Determine the (X, Y) coordinate at the center of the cell enclosing the given text.  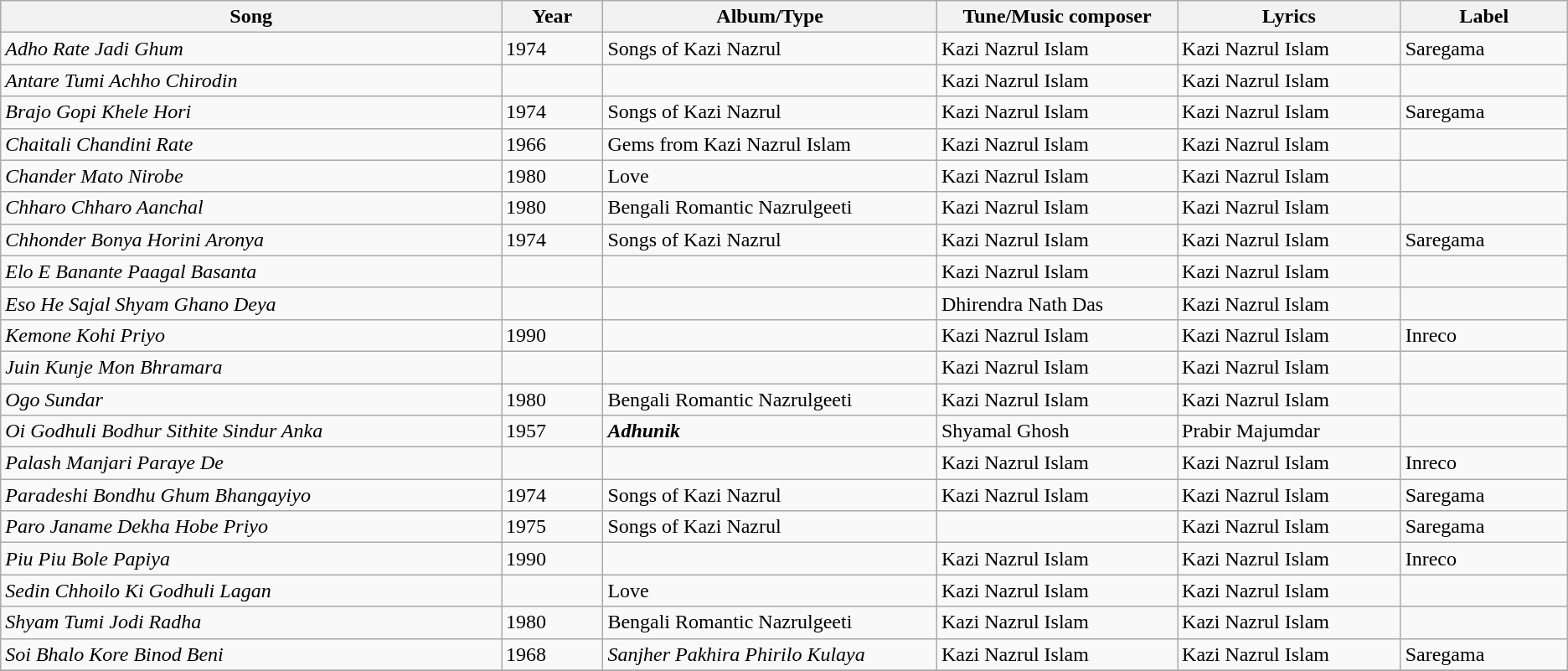
1966 (553, 144)
Piu Piu Bole Papiya (251, 559)
Sanjher Pakhira Phirilo Kulaya (771, 654)
1975 (553, 527)
Brajo Gopi Khele Hori (251, 112)
Gems from Kazi Nazrul Islam (771, 144)
Prabir Majumdar (1290, 431)
Oi Godhuli Bodhur Sithite Sindur Anka (251, 431)
Juin Kunje Mon Bhramara (251, 367)
Tune/Music composer (1057, 17)
Chhonder Bonya Horini Aronya (251, 240)
Kemone Kohi Priyo (251, 335)
Palash Manjari Paraye De (251, 463)
Album/Type (771, 17)
Adho Rate Jadi Ghum (251, 49)
Paradeshi Bondhu Ghum Bhangayiyo (251, 495)
Adhunik (771, 431)
Antare Tumi Achho Chirodin (251, 80)
Sedin Chhoilo Ki Godhuli Lagan (251, 591)
Chaitali Chandini Rate (251, 144)
Soi Bhalo Kore Binod Beni (251, 654)
Label (1484, 17)
Lyrics (1290, 17)
1957 (553, 431)
Shyamal Ghosh (1057, 431)
Elo E Banante Paagal Basanta (251, 271)
1968 (553, 654)
Year (553, 17)
Ogo Sundar (251, 400)
Chharo Chharo Aanchal (251, 208)
Paro Janame Dekha Hobe Priyo (251, 527)
Eso He Sajal Shyam Ghano Deya (251, 303)
Song (251, 17)
Shyam Tumi Jodi Radha (251, 622)
Chander Mato Nirobe (251, 176)
Dhirendra Nath Das (1057, 303)
